Detect which cell encompasses the target text, then output its (X, Y) center coordinate. 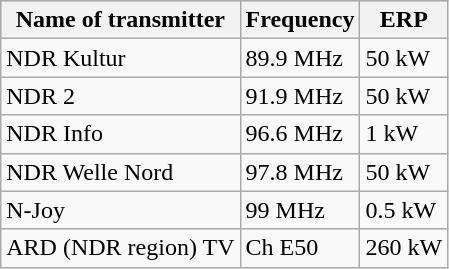
97.8 MHz (300, 172)
89.9 MHz (300, 58)
99 MHz (300, 210)
ERP (404, 20)
Name of transmitter (120, 20)
260 kW (404, 248)
Frequency (300, 20)
0.5 kW (404, 210)
1 kW (404, 134)
91.9 MHz (300, 96)
ARD (NDR region) TV (120, 248)
NDR Kultur (120, 58)
96.6 MHz (300, 134)
Ch E50 (300, 248)
NDR 2 (120, 96)
NDR Welle Nord (120, 172)
N-Joy (120, 210)
NDR Info (120, 134)
